Return the [x, y] coordinate for the center point of the cell that contains the specified text.  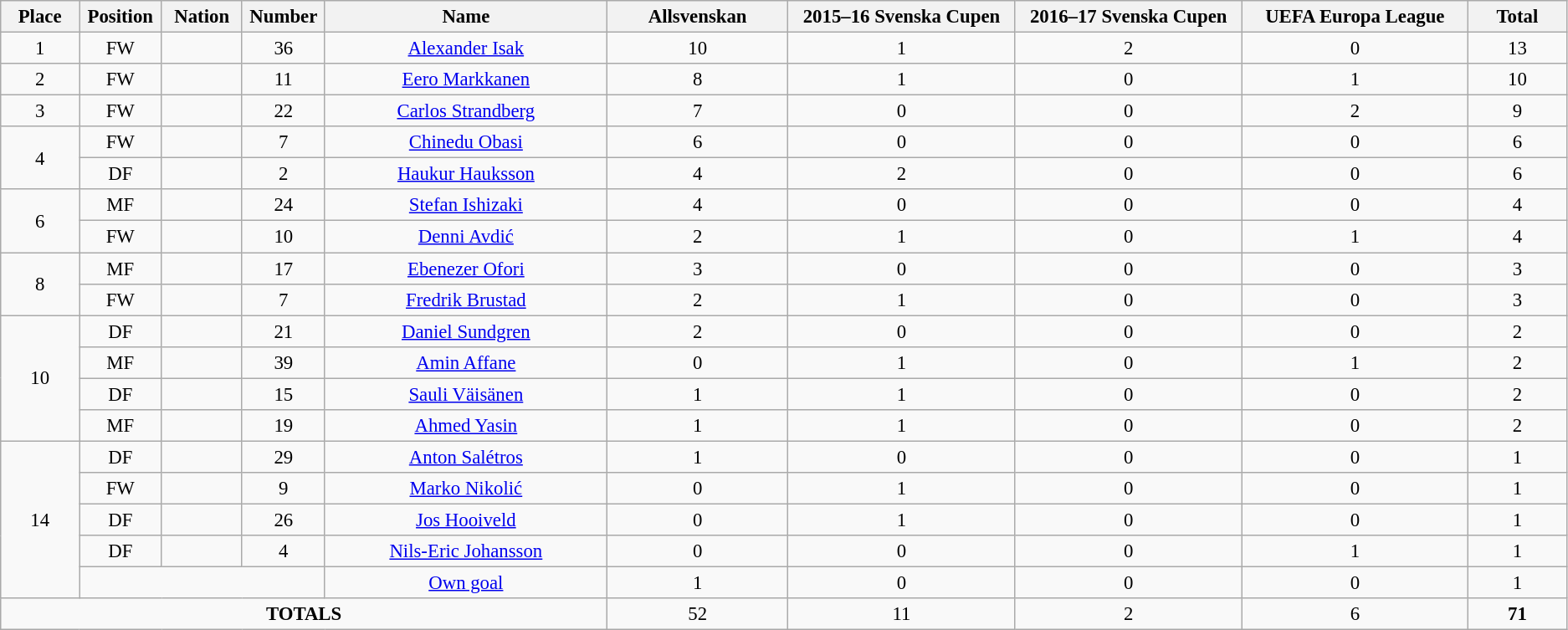
36 [283, 49]
Stefan Ishizaki [465, 205]
2016–17 Svenska Cupen [1128, 17]
Number [283, 17]
TOTALS [305, 614]
Carlos Strandberg [465, 111]
14 [40, 520]
Own goal [465, 583]
Anton Salétros [465, 457]
Allsvenskan [697, 17]
Chinedu Obasi [465, 142]
Haukur Hauksson [465, 174]
Marko Nikolić [465, 489]
39 [283, 362]
UEFA Europa League [1355, 17]
2015–16 Svenska Cupen [902, 17]
52 [697, 614]
19 [283, 426]
Sauli Väisänen [465, 394]
Nation [202, 17]
Total [1517, 17]
Daniel Sundgren [465, 331]
24 [283, 205]
Name [465, 17]
Jos Hooiveld [465, 520]
Place [40, 17]
Fredrik Brustad [465, 300]
17 [283, 269]
Ahmed Yasin [465, 426]
29 [283, 457]
22 [283, 111]
Denni Avdić [465, 237]
Nils-Eric Johansson [465, 551]
Amin Affane [465, 362]
26 [283, 520]
15 [283, 394]
21 [283, 331]
Position [120, 17]
Ebenezer Ofori [465, 269]
Eero Markkanen [465, 79]
71 [1517, 614]
Alexander Isak [465, 49]
13 [1517, 49]
